Detect which cell encompasses the target text, then output its (x, y) center coordinate. 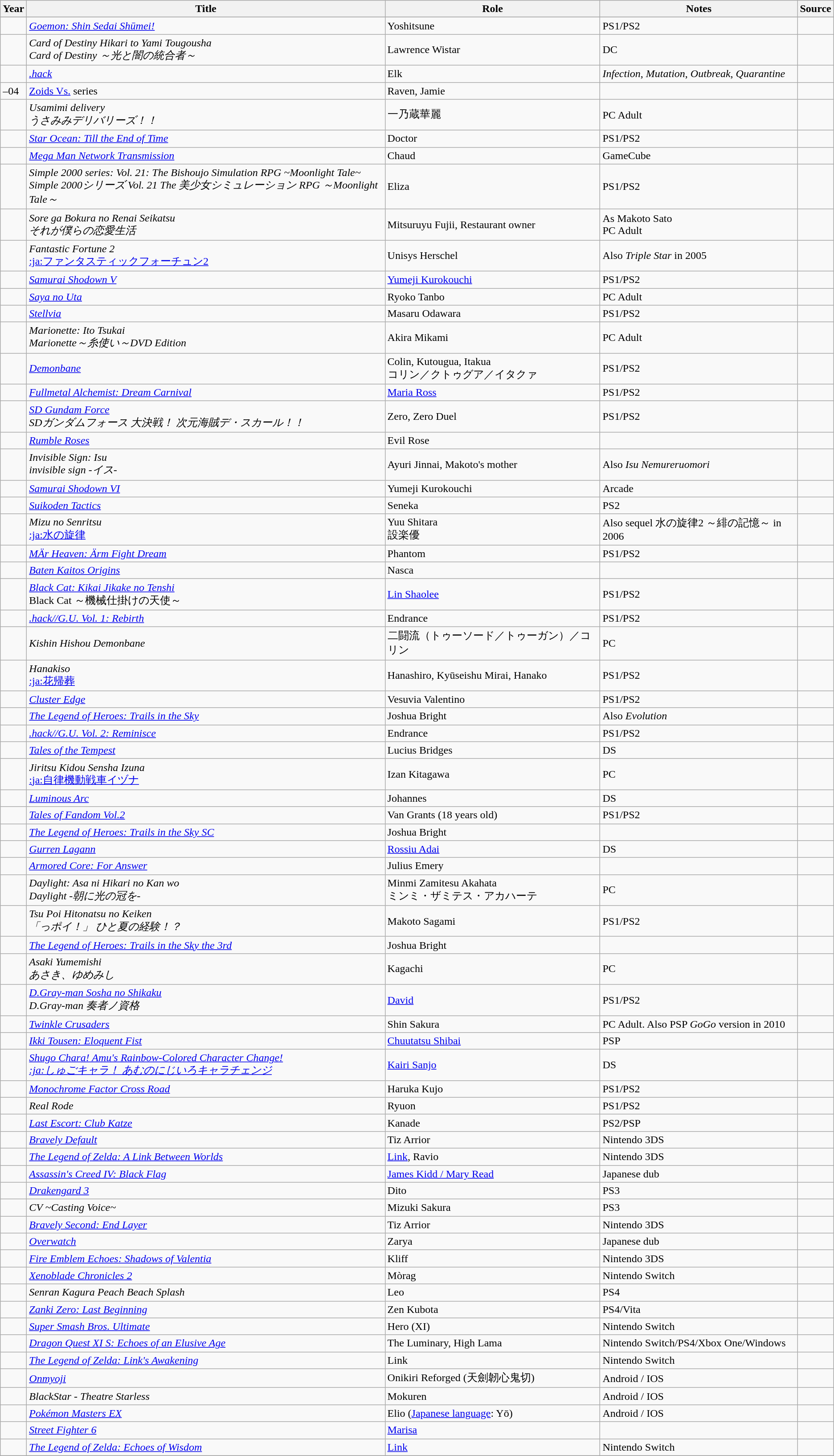
Kagachi (493, 969)
Chaud (493, 156)
Ryuon (493, 1106)
Pokémon Masters EX (206, 1413)
PS4 (699, 1292)
Unisys Herschel (493, 256)
Hero (XI) (493, 1326)
Asaki Yumemishiあさき、ゆめみし (206, 969)
The Legend of Zelda: A Link Between Worlds (206, 1157)
Invisible Sign: Isuinvisible sign -イス- (206, 464)
Kairi Sanjo (493, 1065)
Simple 2000 series: Vol. 21: The Bishoujo Simulation RPG ~Moonlight Tale~Simple 2000シリーズ Vol. 21 The 美少女シミュレーション RPG ～Moonlight Tale～ (206, 186)
Maria Ross (493, 393)
Title (206, 9)
Johannes (493, 798)
Julius Emery (493, 866)
Ikki Tousen: Eloquent Fist (206, 1041)
Assassin's Creed IV: Black Flag (206, 1173)
Nintendo Switch/PS4/Xbox One/Windows (699, 1343)
PC Adult. Also PSP GoGo version in 2010 (699, 1024)
Nasca (493, 570)
SD Gundam ForceSDガンダムフォース 大決戦！ 次元海賊デ・スカール！！ (206, 417)
Mizu no Senritsu:ja:水の旋律 (206, 529)
Armored Core: For Answer (206, 866)
As Makoto SatoPC Adult (699, 225)
Street Fighter 6 (206, 1430)
Eliza (493, 186)
–04 (13, 90)
PS4/Vita (699, 1309)
Also Isu Nemureruomori (699, 464)
Overwatch (206, 1242)
.hack (206, 74)
Infection, Mutation, Outbreak, Quarantine (699, 74)
Lin Shaolee (493, 595)
GameCube (699, 156)
二闘流（トゥーソード／トゥーガン）／コリン (493, 643)
Tsu Poi Hitonatsu no Keiken「っポイ！」 ひと夏の経験！？ (206, 921)
Zen Kubota (493, 1309)
Fire Emblem Echoes: Shadows of Valentia (206, 1259)
Real Rode (206, 1106)
DC (699, 50)
Tales of Fandom Vol.2 (206, 815)
Rumble Roses (206, 440)
David (493, 1000)
Zanki Zero: Last Beginning (206, 1309)
Makoto Sagami (493, 921)
The Legend of Heroes: Trails in the Sky the 3rd (206, 945)
Year (13, 9)
Zarya (493, 1242)
The Legend of Heroes: Trails in the Sky SC (206, 832)
Vesuvia Valentino (493, 699)
Drakengard 3 (206, 1191)
The Legend of Zelda: Link's Awakening (206, 1360)
Mitsuruyu Fujii, Restaurant owner (493, 225)
CV ~Casting Voice~ (206, 1208)
Also Evolution (699, 716)
Twinkle Crusaders (206, 1024)
PS2/PSP (699, 1123)
Last Escort: Club Katze (206, 1123)
Shin Sakura (493, 1024)
Bravely Default (206, 1140)
Rossiu Adai (493, 849)
The Legend of Zelda: Echoes of Wisdom (206, 1447)
Doctor (493, 139)
Elk (493, 74)
Dito (493, 1191)
The Luminary, High Lama (493, 1343)
Luminous Arc (206, 798)
.hack//G.U. Vol. 1: Rebirth (206, 618)
Suikoden Tactics (206, 505)
Marisa (493, 1430)
Card of Destiny Hikari to Yami TougoushaCard of Destiny ～光と闇の統合者～ (206, 50)
Zoids Vs. series (206, 90)
Akira Mikami (493, 338)
Dragon Quest XI S: Echoes of an Elusive Age (206, 1343)
Phantom (493, 554)
Onikiri Reforged (天劍韌心鬼切) (493, 1378)
Also sequel 水の旋律2 ～緋の記憶～ in 2006 (699, 529)
PSP (699, 1041)
MÄr Heaven: Ärm Fight Dream (206, 554)
Marionette: Ito TsukaiMarionette～糸使い～DVD Edition (206, 338)
Goemon: Shin Sedai Shūmei! (206, 26)
Kishin Hishou Demonbane (206, 643)
Masaru Odawara (493, 314)
Notes (699, 9)
Van Grants (18 years old) (493, 815)
Shugo Chara! Amu's Rainbow-Colored Character Change!:ja:しゅごキャラ！ あむのにじいろキャラチェンジ (206, 1065)
Super Smash Bros. Ultimate (206, 1326)
Lawrence Wistar (493, 50)
BlackStar - Theatre Starless (206, 1396)
D.Gray-man Sosha no ShikakuD.Gray-man 奏者ノ資格 (206, 1000)
Chuutatsu Shibai (493, 1041)
Source (815, 9)
Samurai Shodown VI (206, 488)
The Legend of Heroes: Trails in the Sky (206, 716)
PS2 (699, 505)
Black Cat: Kikai Jikake no TenshiBlack Cat ～機械仕掛けの天使～ (206, 595)
一乃蔵華麗 (493, 115)
Role (493, 9)
Lucius Bridges (493, 750)
Jiritsu Kidou Sensha Izuna:ja:自律機動戦車イヅナ (206, 774)
Mokuren (493, 1396)
Sore ga Bokura no Renai Seikatsuそれが僕らの恋愛生活 (206, 225)
Haruka Kujo (493, 1089)
Mizuki Sakura (493, 1208)
Mòrag (493, 1276)
Saya no Uta (206, 296)
Star Ocean: Till the End of Time (206, 139)
Gurren Lagann (206, 849)
Daylight: Asa ni Hikari no Kan woDaylight -朝に光の冠を- (206, 890)
Demonbane (206, 369)
Evil Rose (493, 440)
Cluster Edge (206, 699)
Kanade (493, 1123)
Ayuri Jinnai, Makoto's mother (493, 464)
Senran Kagura Peach Beach Splash (206, 1292)
Kliff (493, 1259)
Onmyoji (206, 1378)
Ryoko Tanbo (493, 296)
Usamimi deliveryうさみみデリバリーズ！！ (206, 115)
Fantastic Fortune 2:ja:ファンタスティックフォーチュン2 (206, 256)
Link, Ravio (493, 1157)
Colin, Kutougua, Itakuaコリン／クトゥグア／イタクァ (493, 369)
James Kidd / Mary Read (493, 1173)
Izan Kitagawa (493, 774)
Xenoblade Chronicles 2 (206, 1276)
Zero, Zero Duel (493, 417)
Hanakiso:ja:花帰葬 (206, 675)
Mega Man Network Transmission (206, 156)
Bravely Second: End Layer (206, 1225)
Baten Kaitos Origins (206, 570)
Raven, Jamie (493, 90)
.hack//G.U. Vol. 2: Reminisce (206, 733)
Stellvia (206, 314)
Yuu Shitara設楽優 (493, 529)
Leo (493, 1292)
Tales of the Tempest (206, 750)
Yoshitsune (493, 26)
Elio (Japanese language: Yō) (493, 1413)
Samurai Shodown V (206, 279)
Arcade (699, 488)
Minmi Zamitesu Akahataミンミ・ザミテス・アカハーテ (493, 890)
Seneka (493, 505)
Fullmetal Alchemist: Dream Carnival (206, 393)
Also Triple Star in 2005 (699, 256)
Monochrome Factor Cross Road (206, 1089)
Hanashiro, Kyūseishu Mirai, Hanako (493, 675)
